Find where the given text appears and provide that cell's center as (X, Y) coordinate. 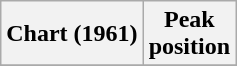
Peakposition (189, 34)
Chart (1961) (72, 34)
